Return [x, y] of the center of cell containing provided text 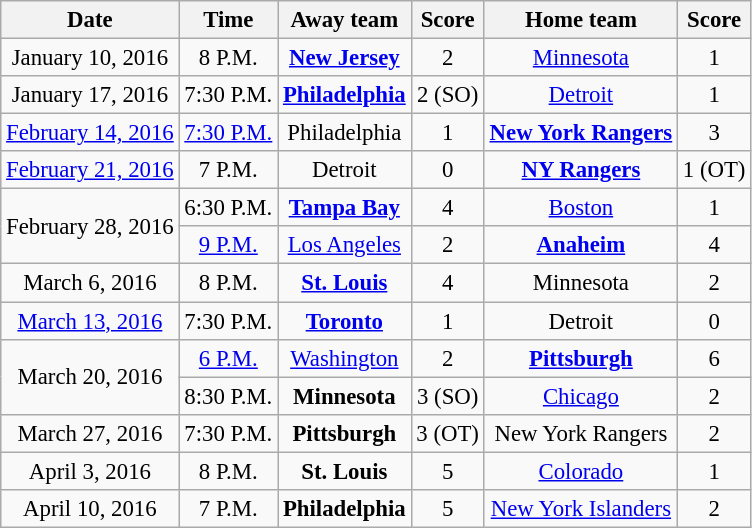
February 21, 2016 [90, 170]
2 (SO) [448, 95]
March 13, 2016 [90, 321]
3 [714, 133]
Colorado [580, 471]
Chicago [580, 396]
March 27, 2016 [90, 433]
January 10, 2016 [90, 58]
6 [714, 358]
Tampa Bay [344, 208]
9 P.M. [228, 245]
8:30 P.M. [228, 396]
NY Rangers [580, 170]
Anaheim [580, 245]
Toronto [344, 321]
Date [90, 20]
February 28, 2016 [90, 226]
3 (OT) [448, 433]
January 17, 2016 [90, 95]
Time [228, 20]
April 10, 2016 [90, 509]
March 6, 2016 [90, 283]
Home team [580, 20]
February 14, 2016 [90, 133]
March 20, 2016 [90, 376]
New York Islanders [580, 509]
Washington [344, 358]
Los Angeles [344, 245]
3 (SO) [448, 396]
1 (OT) [714, 170]
New Jersey [344, 58]
6:30 P.M. [228, 208]
April 3, 2016 [90, 471]
Boston [580, 208]
Away team [344, 20]
6 P.M. [228, 358]
